Return the (x, y) coordinate for the center point of the cell that contains the specified text.  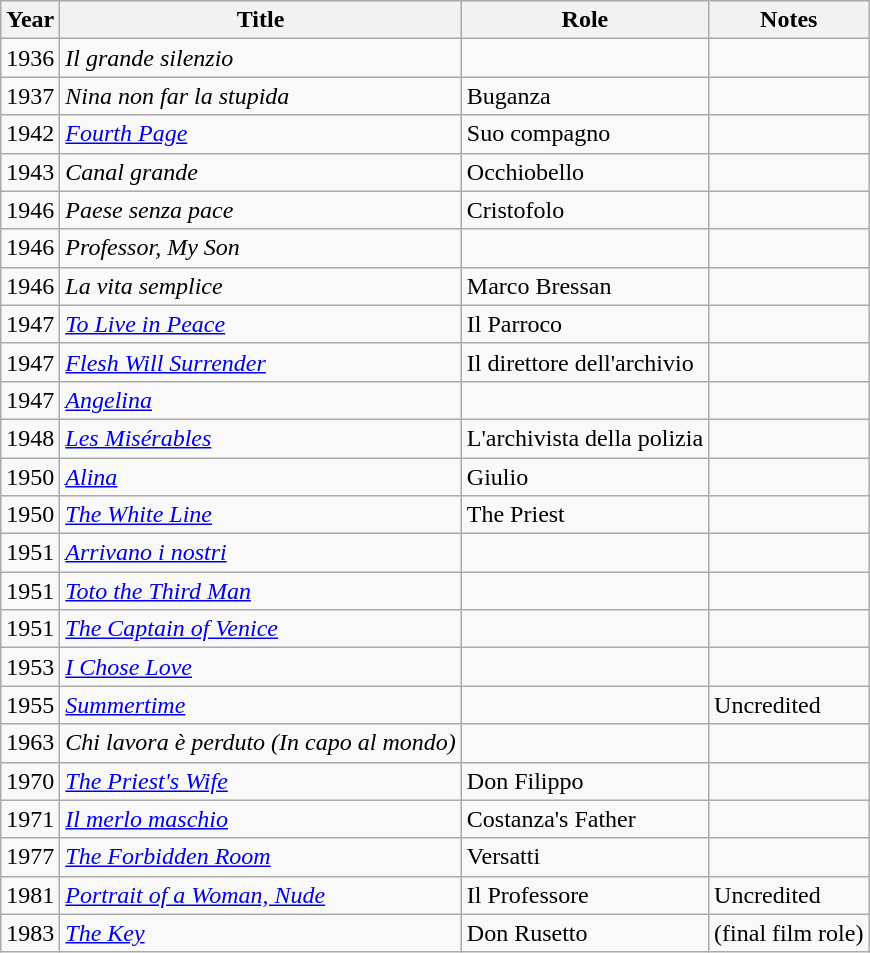
Alina (260, 477)
I Chose Love (260, 667)
Toto the Third Man (260, 591)
Angelina (260, 400)
Role (584, 20)
1981 (30, 895)
The Priest's Wife (260, 781)
Paese senza pace (260, 210)
Professor, My Son (260, 248)
Il merlo maschio (260, 819)
Canal grande (260, 172)
Occhiobello (584, 172)
Flesh Will Surrender (260, 362)
1955 (30, 705)
1983 (30, 933)
Summertime (260, 705)
The Forbidden Room (260, 857)
Buganza (584, 96)
Marco Bressan (584, 286)
Nina non far la stupida (260, 96)
The Priest (584, 515)
1937 (30, 96)
1953 (30, 667)
Portrait of a Woman, Nude (260, 895)
The White Line (260, 515)
Arrivano i nostri (260, 553)
Don Filippo (584, 781)
Cristofolo (584, 210)
Year (30, 20)
Suo compagno (584, 134)
Fourth Page (260, 134)
1948 (30, 438)
Notes (789, 20)
To Live in Peace (260, 324)
1977 (30, 857)
Il Professore (584, 895)
1936 (30, 58)
L'archivista della polizia (584, 438)
Chi lavora è perduto (In capo al mondo) (260, 743)
Il direttore dell'archivio (584, 362)
(final film role) (789, 933)
Il Parroco (584, 324)
Costanza's Father (584, 819)
Les Misérables (260, 438)
The Captain of Venice (260, 629)
La vita semplice (260, 286)
Don Rusetto (584, 933)
Giulio (584, 477)
1963 (30, 743)
1943 (30, 172)
Versatti (584, 857)
Il grande silenzio (260, 58)
The Key (260, 933)
1942 (30, 134)
1971 (30, 819)
Title (260, 20)
1970 (30, 781)
